For the text-containing cell, return its midpoint in (X, Y) coordinate format. 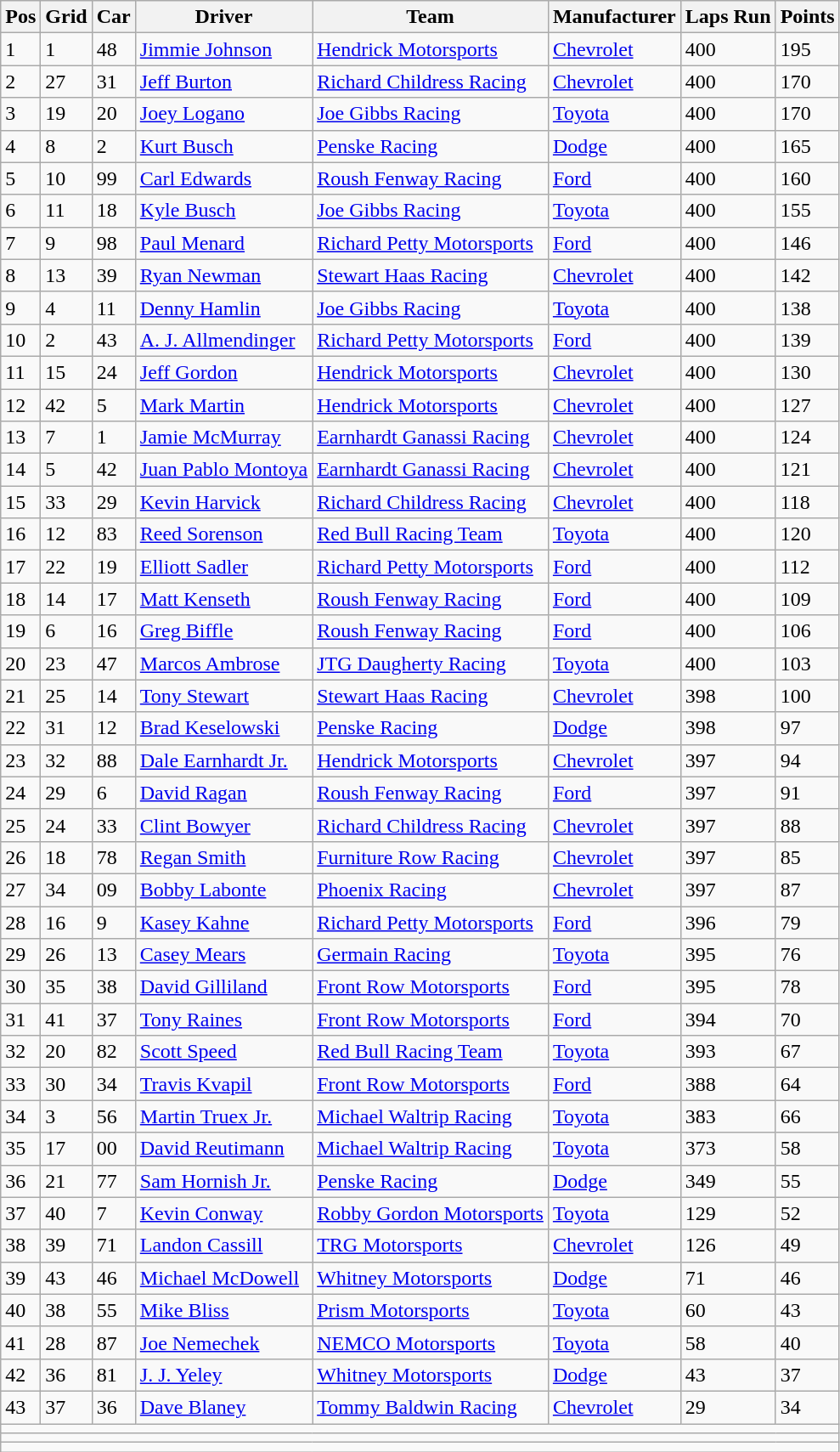
Ryan Newman (223, 275)
118 (807, 502)
Prism Motorsports (431, 1310)
121 (807, 470)
373 (728, 1149)
47 (114, 664)
David Reutimann (223, 1149)
155 (807, 211)
Scott Speed (223, 1052)
Laps Run (728, 17)
Kyle Busch (223, 211)
Carl Edwards (223, 178)
Jeff Burton (223, 82)
Casey Mears (223, 955)
Joe Nemechek (223, 1342)
60 (728, 1310)
Manufacturer (614, 17)
129 (728, 1213)
109 (807, 599)
Regan Smith (223, 857)
Tony Stewart (223, 696)
Driver (223, 17)
70 (807, 1020)
Brad Keselowski (223, 728)
Michael McDowell (223, 1278)
A. J. Allmendinger (223, 340)
64 (807, 1084)
Tommy Baldwin Racing (431, 1407)
127 (807, 405)
Martin Truex Jr. (223, 1116)
160 (807, 178)
66 (807, 1116)
Kevin Harvick (223, 502)
Elliott Sadler (223, 567)
56 (114, 1116)
349 (728, 1181)
Kevin Conway (223, 1213)
09 (114, 890)
Dale Earnhardt Jr. (223, 760)
142 (807, 275)
396 (728, 922)
195 (807, 49)
394 (728, 1020)
77 (114, 1181)
Tony Raines (223, 1020)
Denny Hamlin (223, 308)
130 (807, 372)
Jeff Gordon (223, 372)
99 (114, 178)
146 (807, 243)
Marcos Ambrose (223, 664)
85 (807, 857)
David Gilliland (223, 987)
Kasey Kahne (223, 922)
165 (807, 146)
52 (807, 1213)
Points (807, 17)
Paul Menard (223, 243)
112 (807, 567)
00 (114, 1149)
Pos (20, 17)
Dave Blaney (223, 1407)
Sam Hornish Jr. (223, 1181)
Jamie McMurray (223, 438)
48 (114, 49)
Mike Bliss (223, 1310)
David Ragan (223, 793)
49 (807, 1246)
76 (807, 955)
Robby Gordon Motorsports (431, 1213)
Greg Biffle (223, 631)
Reed Sorenson (223, 534)
JTG Daugherty Racing (431, 664)
Kurt Busch (223, 146)
120 (807, 534)
Grid (66, 17)
103 (807, 664)
124 (807, 438)
J. J. Yeley (223, 1375)
Car (114, 17)
67 (807, 1052)
138 (807, 308)
393 (728, 1052)
Landon Cassill (223, 1246)
94 (807, 760)
Matt Kenseth (223, 599)
98 (114, 243)
NEMCO Motorsports (431, 1342)
TRG Motorsports (431, 1246)
126 (728, 1246)
Bobby Labonte (223, 890)
Mark Martin (223, 405)
97 (807, 728)
83 (114, 534)
Phoenix Racing (431, 890)
Juan Pablo Montoya (223, 470)
388 (728, 1084)
81 (114, 1375)
106 (807, 631)
Team (431, 17)
Jimmie Johnson (223, 49)
91 (807, 793)
Travis Kvapil (223, 1084)
82 (114, 1052)
Clint Bowyer (223, 825)
79 (807, 922)
139 (807, 340)
Germain Racing (431, 955)
100 (807, 696)
383 (728, 1116)
Joey Logano (223, 114)
Furniture Row Racing (431, 857)
